Extract the [X, Y] coordinate from the center of the cell holding the provided text.  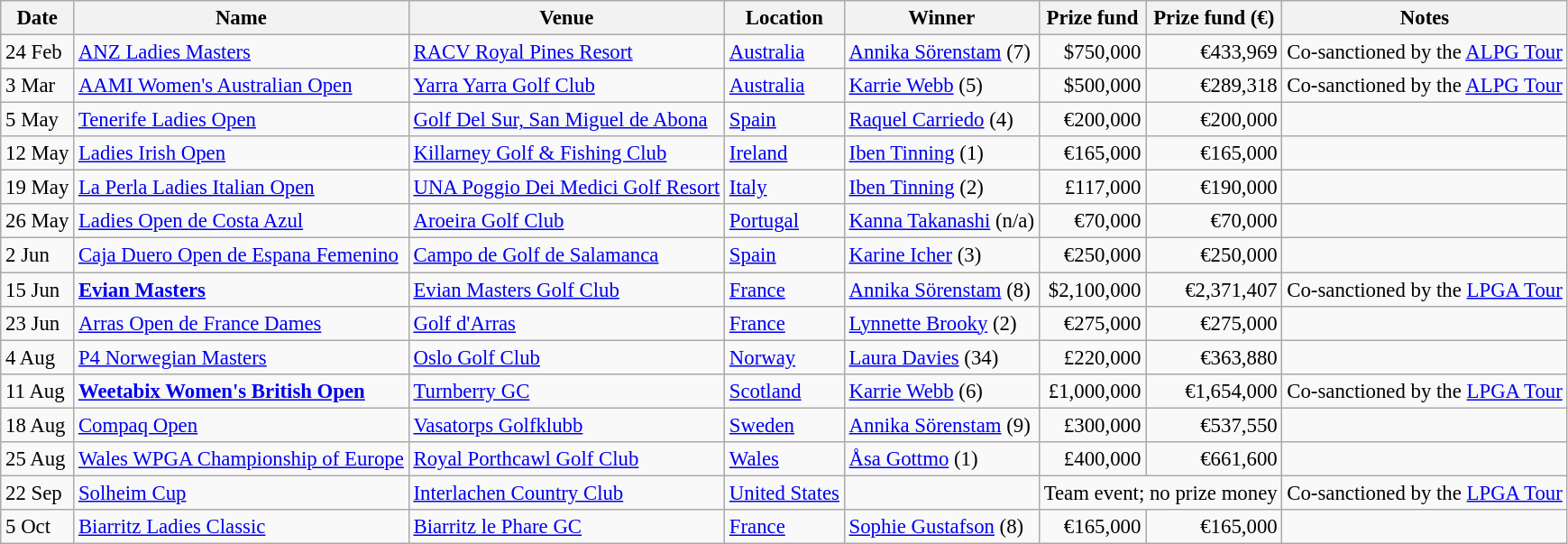
United States [784, 493]
Annika Sörenstam (8) [941, 290]
Karine Icher (3) [941, 255]
Arras Open de France Dames [242, 323]
UNA Poggio Dei Medici Golf Resort [566, 188]
2 Jun [38, 255]
5 May [38, 120]
Weetabix Women's British Open [242, 391]
€363,880 [1214, 357]
Location [784, 18]
Winner [941, 18]
Date [38, 18]
Ladies Open de Costa Azul [242, 221]
Wales [784, 459]
26 May [38, 221]
Iben Tinning (2) [941, 188]
Interlachen Country Club [566, 493]
Campo de Golf de Salamanca [566, 255]
£117,000 [1092, 188]
€537,550 [1214, 425]
Notes [1425, 18]
Annika Sörenstam (7) [941, 52]
Prize fund [1092, 18]
Lynnette Brooky (2) [941, 323]
11 Aug [38, 391]
23 Jun [38, 323]
€190,000 [1214, 188]
Karrie Webb (6) [941, 391]
Compaq Open [242, 425]
5 Oct [38, 527]
£400,000 [1092, 459]
4 Aug [38, 357]
Wales WPGA Championship of Europe [242, 459]
£300,000 [1092, 425]
€433,969 [1214, 52]
Annika Sörenstam (9) [941, 425]
18 Aug [38, 425]
Iben Tinning (1) [941, 153]
Evian Masters Golf Club [566, 290]
Åsa Gottmo (1) [941, 459]
Prize fund (€) [1214, 18]
€2,371,407 [1214, 290]
Karrie Webb (5) [941, 86]
Yarra Yarra Golf Club [566, 86]
Vasatorps Golfklubb [566, 425]
Ladies Irish Open [242, 153]
Golf d'Arras [566, 323]
15 Jun [38, 290]
$750,000 [1092, 52]
Aroeira Golf Club [566, 221]
Turnberry GC [566, 391]
3 Mar [38, 86]
Solheim Cup [242, 493]
£1,000,000 [1092, 391]
Name [242, 18]
Oslo Golf Club [566, 357]
$2,100,000 [1092, 290]
ANZ Ladies Masters [242, 52]
Tenerife Ladies Open [242, 120]
Scotland [784, 391]
12 May [38, 153]
Biarritz le Phare GC [566, 527]
Sweden [784, 425]
Kanna Takanashi (n/a) [941, 221]
$500,000 [1092, 86]
Evian Masters [242, 290]
P4 Norwegian Masters [242, 357]
€289,318 [1214, 86]
La Perla Ladies Italian Open [242, 188]
Royal Porthcawl Golf Club [566, 459]
Golf Del Sur, San Miguel de Abona [566, 120]
Italy [784, 188]
24 Feb [38, 52]
Team event; no prize money [1160, 493]
19 May [38, 188]
£220,000 [1092, 357]
Killarney Golf & Fishing Club [566, 153]
Venue [566, 18]
Caja Duero Open de Espana Femenino [242, 255]
Raquel Carriedo (4) [941, 120]
€661,600 [1214, 459]
Biarritz Ladies Classic [242, 527]
€1,654,000 [1214, 391]
AAMI Women's Australian Open [242, 86]
22 Sep [38, 493]
RACV Royal Pines Resort [566, 52]
Norway [784, 357]
Laura Davies (34) [941, 357]
Sophie Gustafson (8) [941, 527]
Ireland [784, 153]
Portugal [784, 221]
25 Aug [38, 459]
